Locate the cell with the specified text and output its (x, y) center coordinate. 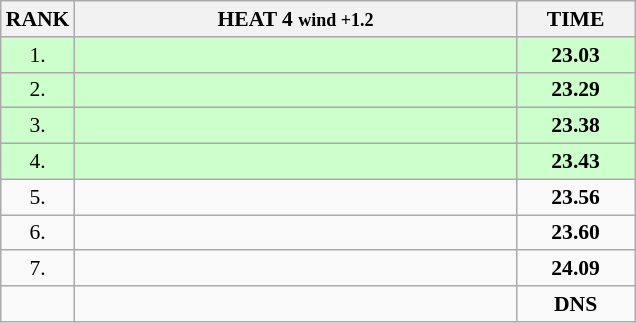
23.43 (576, 162)
3. (38, 126)
RANK (38, 19)
TIME (576, 19)
24.09 (576, 269)
23.38 (576, 126)
23.03 (576, 55)
HEAT 4 wind +1.2 (295, 19)
23.29 (576, 90)
7. (38, 269)
5. (38, 197)
4. (38, 162)
2. (38, 90)
DNS (576, 304)
23.60 (576, 233)
6. (38, 233)
23.56 (576, 197)
1. (38, 55)
